From the cell containing the given text, extract its center point as [x, y] coordinate. 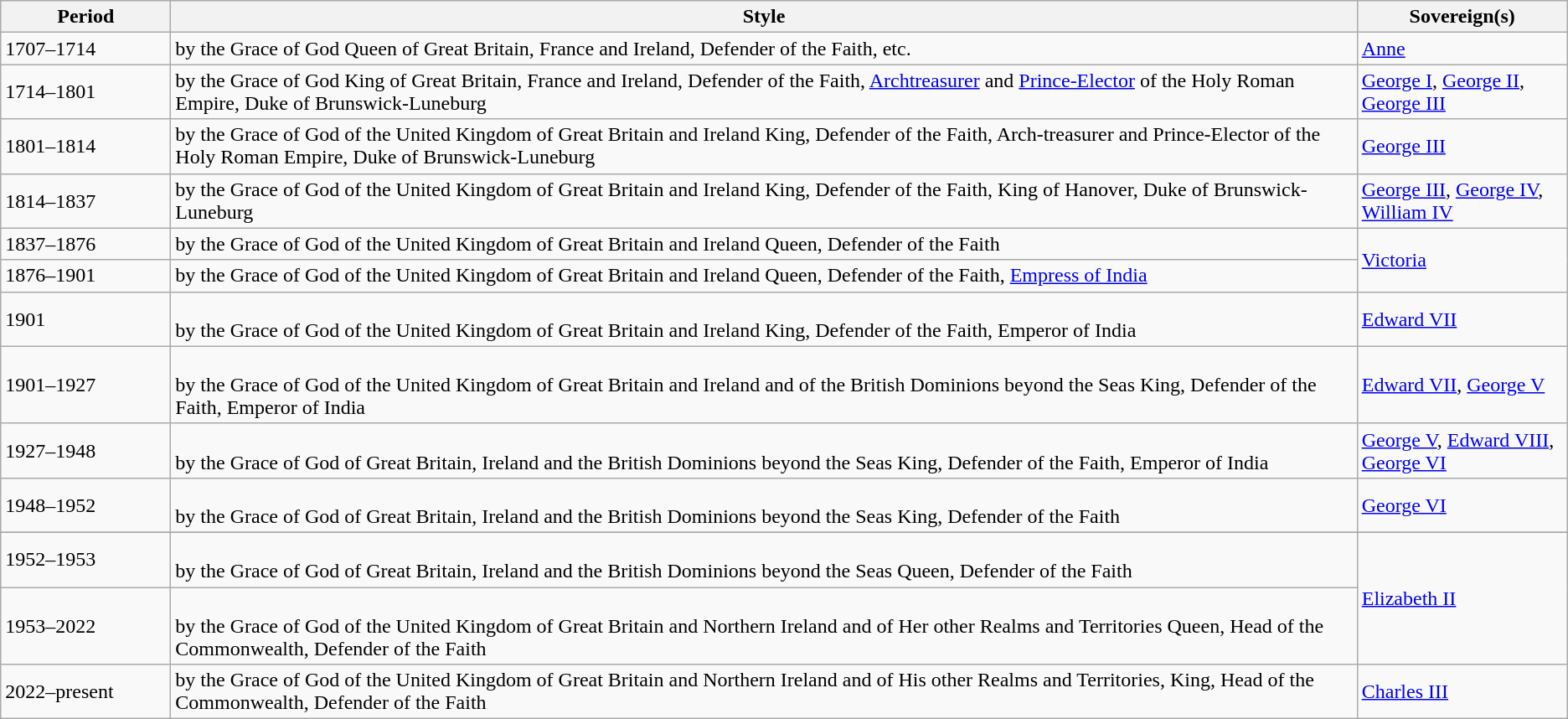
1952–1953 [85, 560]
George III, George IV, William IV [1462, 201]
by the Grace of God of Great Britain, Ireland and the British Dominions beyond the Seas King, Defender of the Faith [764, 504]
Charles III [1462, 692]
2022–present [85, 692]
by the Grace of God of Great Britain, Ireland and the British Dominions beyond the Seas Queen, Defender of the Faith [764, 560]
1714–1801 [85, 92]
by the Grace of God of the United Kingdom of Great Britain and Ireland Queen, Defender of the Faith, Empress of India [764, 276]
1801–1814 [85, 146]
George V, Edward VIII, George VI [1462, 451]
1814–1837 [85, 201]
by the Grace of God of the United Kingdom of Great Britain and Ireland King, Defender of the Faith, Emperor of India [764, 318]
1948–1952 [85, 504]
George I, George II, George III [1462, 92]
Edward VII, George V [1462, 385]
by the Grace of God of the United Kingdom of Great Britain and Ireland Queen, Defender of the Faith [764, 244]
1901–1927 [85, 385]
Elizabeth II [1462, 598]
1953–2022 [85, 625]
1837–1876 [85, 244]
Sovereign(s) [1462, 17]
George III [1462, 146]
by the Grace of God of the United Kingdom of Great Britain and Ireland King, Defender of the Faith, King of Hanover, Duke of Brunswick-Luneburg [764, 201]
Anne [1462, 49]
Period [85, 17]
Style [764, 17]
1876–1901 [85, 276]
Edward VII [1462, 318]
1901 [85, 318]
1927–1948 [85, 451]
1707–1714 [85, 49]
by the Grace of God Queen of Great Britain, France and Ireland, Defender of the Faith, etc. [764, 49]
George VI [1462, 504]
by the Grace of God of Great Britain, Ireland and the British Dominions beyond the Seas King, Defender of the Faith, Emperor of India [764, 451]
Victoria [1462, 260]
